Return (X, Y) of the center of cell containing provided text 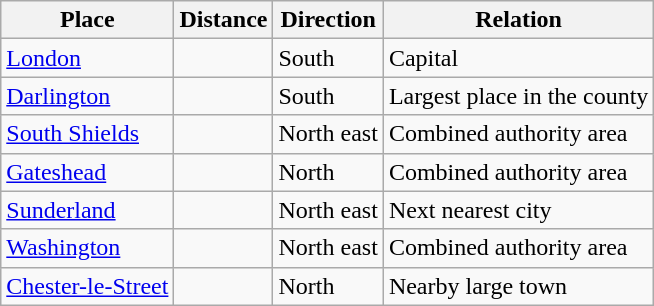
Washington (88, 248)
Distance (224, 20)
Relation (518, 20)
Darlington (88, 96)
Capital (518, 58)
London (88, 58)
South Shields (88, 134)
Direction (328, 20)
Sunderland (88, 210)
Next nearest city (518, 210)
Chester-le-Street (88, 286)
Gateshead (88, 172)
Nearby large town (518, 286)
Place (88, 20)
Largest place in the county (518, 96)
